Pinpoint the cell where the given text exists, returning its [X, Y] midpoint coordinate. 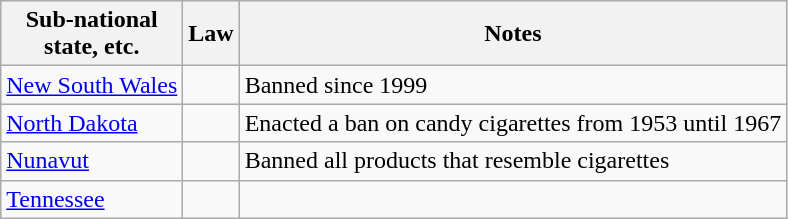
Enacted a ban on candy cigarettes from 1953 until 1967 [513, 123]
Banned all products that resemble cigarettes [513, 161]
Notes [513, 34]
Tennessee [92, 199]
Nunavut [92, 161]
New South Wales [92, 85]
Banned since 1999 [513, 85]
Law [211, 34]
North Dakota [92, 123]
Sub-nationalstate, etc. [92, 34]
